Identify which cell holds the provided text, then report its (X, Y) central coordinate. 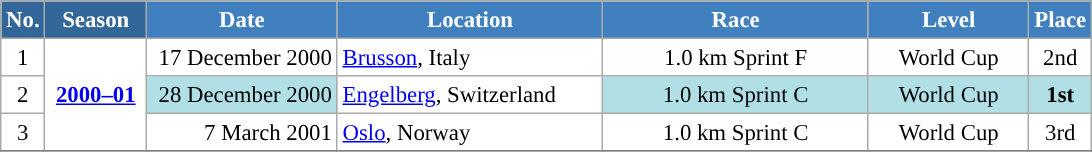
No. (23, 20)
1.0 km Sprint F (736, 58)
3 (23, 133)
1 (23, 58)
Location (470, 20)
2 (23, 95)
Date (242, 20)
3rd (1060, 133)
7 March 2001 (242, 133)
28 December 2000 (242, 95)
Engelberg, Switzerland (470, 95)
2000–01 (96, 96)
Level (948, 20)
Oslo, Norway (470, 133)
1st (1060, 95)
Brusson, Italy (470, 58)
17 December 2000 (242, 58)
Place (1060, 20)
2nd (1060, 58)
Race (736, 20)
Season (96, 20)
